Extract the [x, y] coordinate from the center of the cell holding the provided text.  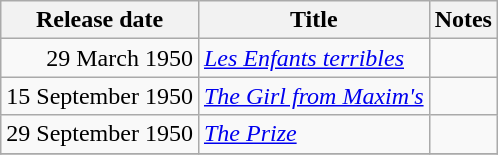
The Prize [314, 134]
Les Enfants terribles [314, 58]
29 September 1950 [100, 134]
15 September 1950 [100, 96]
The Girl from Maxim's [314, 96]
29 March 1950 [100, 58]
Release date [100, 20]
Title [314, 20]
Notes [463, 20]
